Search for the cell housing the specified text and yield its (x, y) center coordinate. 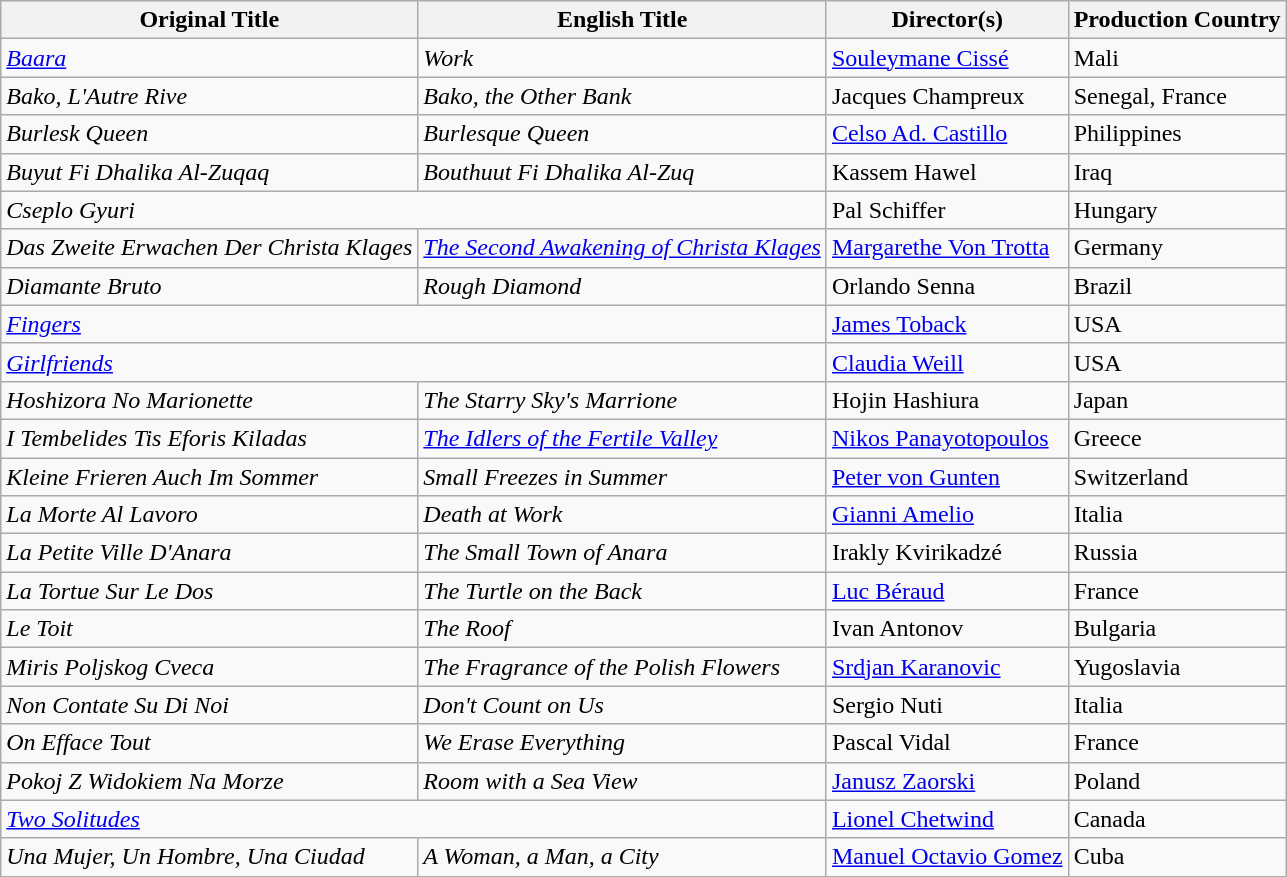
Don't Count on Us (622, 705)
Pal Schiffer (947, 210)
Peter von Gunten (947, 477)
Pascal Vidal (947, 743)
Cuba (1177, 857)
Sergio Nuti (947, 705)
Lionel Chetwind (947, 819)
Souleymane Cissé (947, 58)
Hojin Hashiura (947, 400)
The Second Awakening of Christa Klages (622, 248)
Le Toit (210, 629)
I Tembelides Tis Eforis Kiladas (210, 438)
Baara (210, 58)
We Erase Everything (622, 743)
Janusz Zaorski (947, 781)
Canada (1177, 819)
Poland (1177, 781)
Bulgaria (1177, 629)
Claudia Weill (947, 362)
Non Contate Su Di Noi (210, 705)
The Small Town of Anara (622, 553)
Fingers (414, 324)
Pokoj Z Widokiem Na Morze (210, 781)
Hungary (1177, 210)
Srdjan Karanovic (947, 667)
La Petite Ville D'Anara (210, 553)
Luc Béraud (947, 591)
Russia (1177, 553)
The Fragrance of the Polish Flowers (622, 667)
Das Zweite Erwachen Der Christa Klages (210, 248)
Ivan Antonov (947, 629)
Yugoslavia (1177, 667)
The Turtle on the Back (622, 591)
Philippines (1177, 134)
Director(s) (947, 20)
Original Title (210, 20)
James Toback (947, 324)
Kleine Frieren Auch Im Sommer (210, 477)
Girlfriends (414, 362)
The Idlers of the Fertile Valley (622, 438)
The Roof (622, 629)
Germany (1177, 248)
Miris Poljskog Cveca (210, 667)
Death at Work (622, 515)
Brazil (1177, 286)
Japan (1177, 400)
Rough Diamond (622, 286)
Orlando Senna (947, 286)
Senegal, France (1177, 96)
Two Solitudes (414, 819)
English Title (622, 20)
Hoshizora No Marionette (210, 400)
Greece (1177, 438)
Cseplo Gyuri (414, 210)
Bouthuut Fi Dhalika Al-Zuq (622, 172)
Una Mujer, Un Hombre, Una Ciudad (210, 857)
Burlesque Queen (622, 134)
Manuel Octavio Gomez (947, 857)
Jacques Champreux (947, 96)
Nikos Panayotopoulos (947, 438)
La Tortue Sur Le Dos (210, 591)
Irakly Kvirikadzé (947, 553)
Kassem Hawel (947, 172)
Switzerland (1177, 477)
Room with a Sea View (622, 781)
Work (622, 58)
A Woman, a Man, a City (622, 857)
Diamante Bruto (210, 286)
Margarethe Von Trotta (947, 248)
Bako, the Other Bank (622, 96)
Buyut Fi Dhalika Al-Zuqaq (210, 172)
Burlesk Queen (210, 134)
Mali (1177, 58)
Gianni Amelio (947, 515)
Celso Ad. Castillo (947, 134)
The Starry Sky's Marrione (622, 400)
Bako, L'Autre Rive (210, 96)
Iraq (1177, 172)
Production Country (1177, 20)
La Morte Al Lavoro (210, 515)
On Efface Tout (210, 743)
Small Freezes in Summer (622, 477)
